Return [X, Y] of the center of cell containing provided text 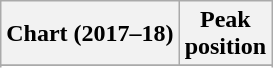
Peak position [225, 34]
Chart (2017–18) [90, 34]
